Find where the given text appears and provide that cell's center as [X, Y] coordinate. 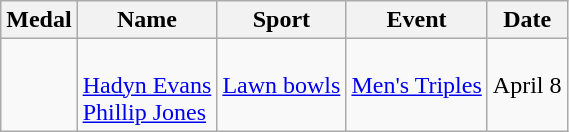
Date [527, 20]
Name [147, 20]
Hadyn EvansPhillip Jones [147, 85]
Lawn bowls [282, 85]
Men's Triples [416, 85]
Medal [39, 20]
April 8 [527, 85]
Sport [282, 20]
Event [416, 20]
